Capture the cell that displays the provided text and extract its [X, Y] central coordinate. 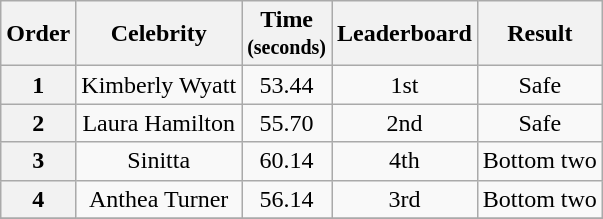
Time(seconds) [287, 34]
Celebrity [159, 34]
3rd [405, 199]
Laura Hamilton [159, 123]
4 [38, 199]
Kimberly Wyatt [159, 85]
3 [38, 161]
4th [405, 161]
1 [38, 85]
56.14 [287, 199]
1st [405, 85]
Result [540, 34]
Order [38, 34]
Sinitta [159, 161]
Leaderboard [405, 34]
2nd [405, 123]
2 [38, 123]
53.44 [287, 85]
55.70 [287, 123]
Anthea Turner [159, 199]
60.14 [287, 161]
